Provide the [X, Y] coordinate of the cell's center where the given text is located.  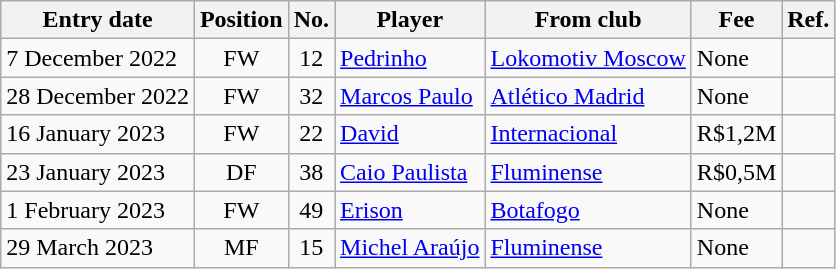
Ref. [808, 20]
Marcos Paulo [410, 96]
R$1,2M [736, 134]
DF [241, 172]
1 February 2023 [98, 210]
Position [241, 20]
32 [311, 96]
No. [311, 20]
MF [241, 248]
Erison [410, 210]
12 [311, 58]
22 [311, 134]
Lokomotiv Moscow [588, 58]
29 March 2023 [98, 248]
R$0,5M [736, 172]
Player [410, 20]
23 January 2023 [98, 172]
From club [588, 20]
Botafogo [588, 210]
15 [311, 248]
Caio Paulista [410, 172]
Fee [736, 20]
Pedrinho [410, 58]
Atlético Madrid [588, 96]
28 December 2022 [98, 96]
David [410, 134]
Internacional [588, 134]
Entry date [98, 20]
16 January 2023 [98, 134]
49 [311, 210]
38 [311, 172]
Michel Araújo [410, 248]
7 December 2022 [98, 58]
